Extract the (x, y) coordinate from the center of the cell holding the provided text.  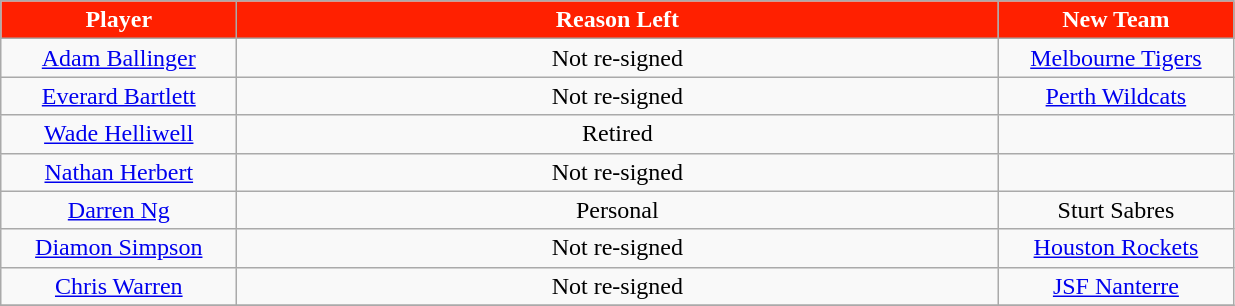
Darren Ng (119, 210)
Chris Warren (119, 286)
New Team (1116, 20)
Wade Helliwell (119, 134)
Diamon Simpson (119, 248)
Adam Ballinger (119, 58)
Everard Bartlett (119, 96)
Retired (618, 134)
Melbourne Tigers (1116, 58)
Sturt Sabres (1116, 210)
Reason Left (618, 20)
Perth Wildcats (1116, 96)
Player (119, 20)
Nathan Herbert (119, 172)
Personal (618, 210)
Houston Rockets (1116, 248)
JSF Nanterre (1116, 286)
